Return (x, y) of the center of cell containing provided text 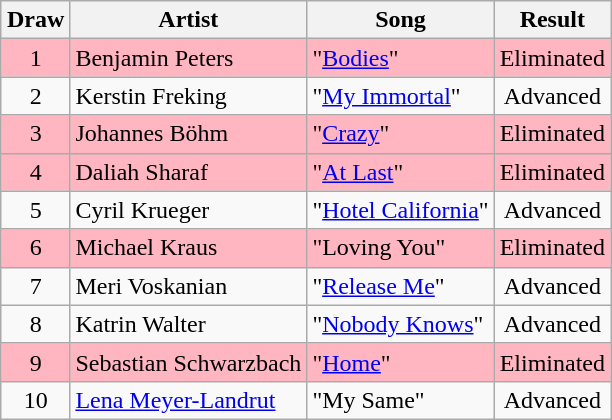
"Home" (400, 362)
9 (35, 362)
Kerstin Freking (188, 96)
1 (35, 58)
7 (35, 286)
"Nobody Knows" (400, 324)
Draw (35, 20)
"My Immortal" (400, 96)
Artist (188, 20)
"Crazy" (400, 134)
8 (35, 324)
Katrin Walter (188, 324)
"My Same" (400, 400)
Daliah Sharaf (188, 172)
Michael Kraus (188, 248)
Cyril Krueger (188, 210)
3 (35, 134)
6 (35, 248)
Meri Voskanian (188, 286)
"At Last" (400, 172)
"Bodies" (400, 58)
10 (35, 400)
Sebastian Schwarzbach (188, 362)
"Loving You" (400, 248)
Johannes Böhm (188, 134)
"Hotel California" (400, 210)
Result (552, 20)
Song (400, 20)
4 (35, 172)
"Release Me" (400, 286)
2 (35, 96)
Benjamin Peters (188, 58)
Lena Meyer-Landrut (188, 400)
5 (35, 210)
